Determine the [X, Y] coordinate at the center of the cell enclosing the given text.  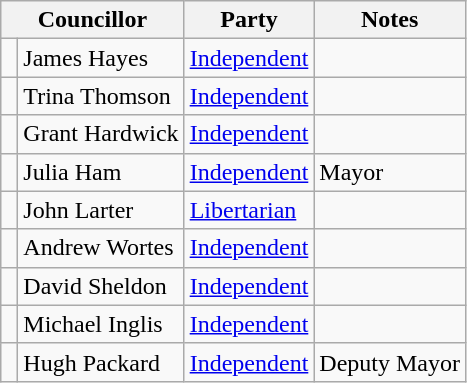
Libertarian [249, 210]
Mayor [390, 172]
Councillor [92, 20]
Grant Hardwick [101, 134]
Notes [390, 20]
James Hayes [101, 58]
Julia Ham [101, 172]
Party [249, 20]
Michael Inglis [101, 324]
Hugh Packard [101, 362]
John Larter [101, 210]
Andrew Wortes [101, 248]
Trina Thomson [101, 96]
David Sheldon [101, 286]
Deputy Mayor [390, 362]
